Return the (X, Y) coordinate for the center point of the cell that contains the specified text.  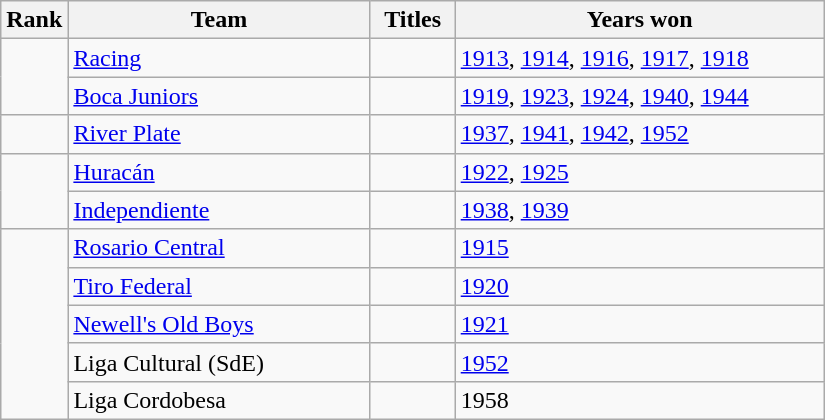
1921 (640, 324)
Racing (219, 58)
Rosario Central (219, 248)
Team (219, 20)
Independiente (219, 210)
1937, 1941, 1942, 1952 (640, 134)
1938, 1939 (640, 210)
Liga Cultural (SdE) (219, 362)
1915 (640, 248)
Liga Cordobesa (219, 400)
Rank (34, 20)
Tiro Federal (219, 286)
Boca Juniors (219, 96)
River Plate (219, 134)
1952 (640, 362)
1913, 1914, 1916, 1917, 1918 (640, 58)
1919, 1923, 1924, 1940, 1944 (640, 96)
Newell's Old Boys (219, 324)
Titles (412, 20)
Years won (640, 20)
1922, 1925 (640, 172)
1920 (640, 286)
Huracán (219, 172)
1958 (640, 400)
